Detect which cell encompasses the target text, then output its [x, y] center coordinate. 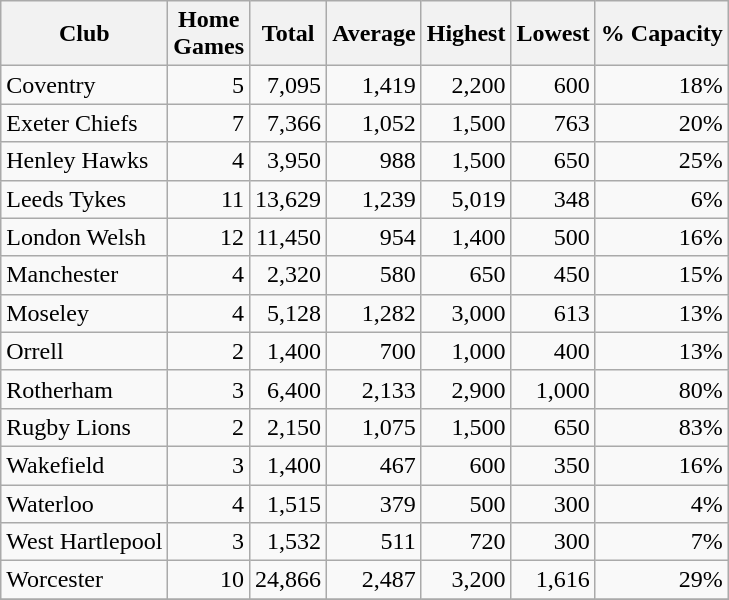
1,616 [553, 580]
450 [553, 275]
% Capacity [662, 34]
Moseley [84, 313]
511 [374, 542]
15% [662, 275]
Wakefield [84, 465]
London Welsh [84, 237]
700 [374, 351]
400 [553, 351]
5 [209, 85]
10 [209, 580]
2,487 [374, 580]
Manchester [84, 275]
348 [553, 199]
29% [662, 580]
Exeter Chiefs [84, 123]
3,000 [466, 313]
1,075 [374, 427]
2,200 [466, 85]
5,019 [466, 199]
12 [209, 237]
350 [553, 465]
Coventry [84, 85]
Rotherham [84, 389]
Rugby Lions [84, 427]
7 [209, 123]
3,200 [466, 580]
613 [553, 313]
13,629 [288, 199]
988 [374, 161]
80% [662, 389]
11 [209, 199]
Waterloo [84, 503]
4% [662, 503]
954 [374, 237]
Total [288, 34]
Worcester [84, 580]
2,133 [374, 389]
Leeds Tykes [84, 199]
Club [84, 34]
1,052 [374, 123]
7% [662, 542]
2,900 [466, 389]
2,150 [288, 427]
24,866 [288, 580]
6% [662, 199]
1,532 [288, 542]
1,419 [374, 85]
1,515 [288, 503]
2,320 [288, 275]
7,095 [288, 85]
Average [374, 34]
7,366 [288, 123]
HomeGames [209, 34]
18% [662, 85]
720 [466, 542]
Orrell [84, 351]
5,128 [288, 313]
West Hartlepool [84, 542]
83% [662, 427]
11,450 [288, 237]
467 [374, 465]
Lowest [553, 34]
580 [374, 275]
1,282 [374, 313]
Henley Hawks [84, 161]
379 [374, 503]
Highest [466, 34]
6,400 [288, 389]
3,950 [288, 161]
25% [662, 161]
1,239 [374, 199]
763 [553, 123]
20% [662, 123]
